Find where the given text appears and provide that cell's center as [x, y] coordinate. 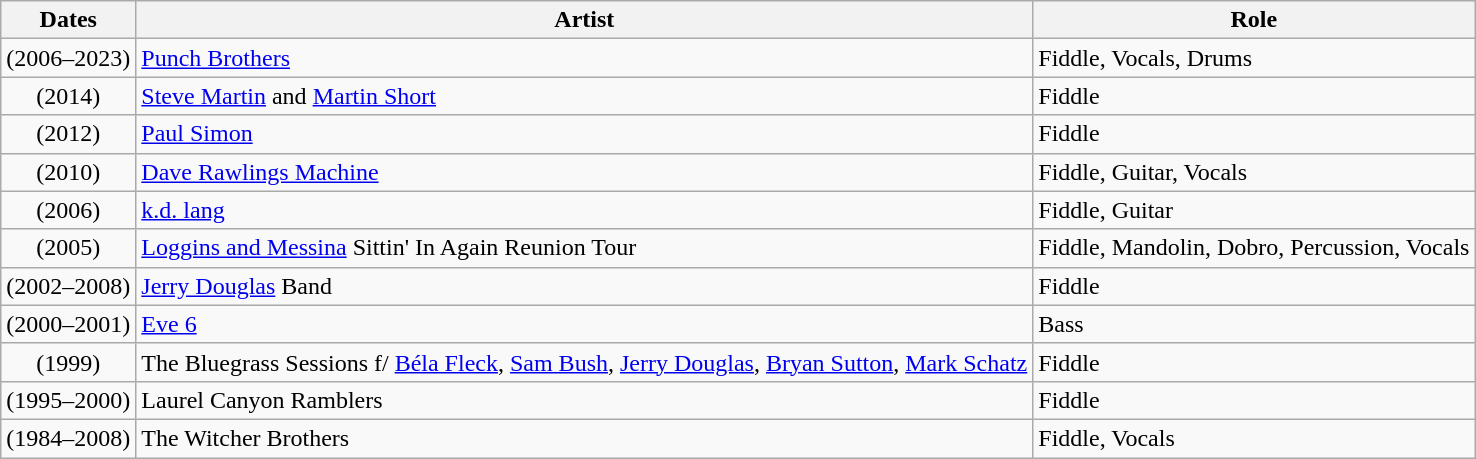
(2002–2008) [68, 286]
Steve Martin and Martin Short [584, 96]
(2000–2001) [68, 324]
(1984–2008) [68, 438]
Fiddle, Mandolin, Dobro, Percussion, Vocals [1254, 248]
Fiddle, Vocals [1254, 438]
Dates [68, 20]
Loggins and Messina Sittin' In Again Reunion Tour [584, 248]
Fiddle, Guitar [1254, 210]
Laurel Canyon Ramblers [584, 400]
Bass [1254, 324]
Paul Simon [584, 134]
Eve 6 [584, 324]
Fiddle, Guitar, Vocals [1254, 172]
Punch Brothers [584, 58]
(1995–2000) [68, 400]
(2014) [68, 96]
The Witcher Brothers [584, 438]
(1999) [68, 362]
(2005) [68, 248]
Artist [584, 20]
Dave Rawlings Machine [584, 172]
(2006) [68, 210]
(2010) [68, 172]
Role [1254, 20]
k.d. lang [584, 210]
Fiddle, Vocals, Drums [1254, 58]
(2006–2023) [68, 58]
The Bluegrass Sessions f/ Béla Fleck, Sam Bush, Jerry Douglas, Bryan Sutton, Mark Schatz [584, 362]
Jerry Douglas Band [584, 286]
(2012) [68, 134]
